Return the (X, Y) coordinate for the center point of the cell that contains the specified text.  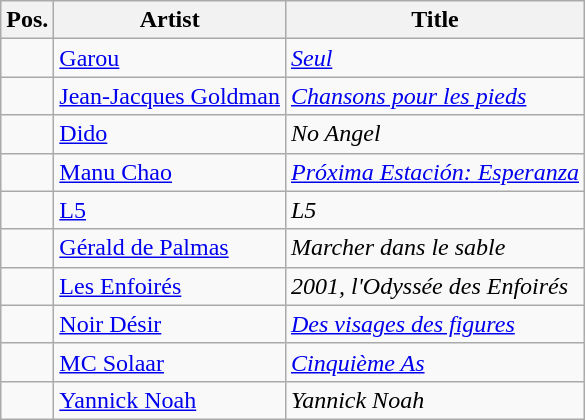
Jean-Jacques Goldman (170, 96)
Les Enfoirés (170, 286)
Cinquième As (434, 362)
Dido (170, 134)
Des visages des figures (434, 324)
Artist (170, 20)
MC Solaar (170, 362)
Chansons pour les pieds (434, 96)
Manu Chao (170, 172)
Próxima Estación: Esperanza (434, 172)
Title (434, 20)
Seul (434, 58)
Marcher dans le sable (434, 248)
2001, l'Odyssée des Enfoirés (434, 286)
Garou (170, 58)
No Angel (434, 134)
Pos. (28, 20)
Noir Désir (170, 324)
Gérald de Palmas (170, 248)
